Pinpoint the cell where the given text exists, returning its [X, Y] midpoint coordinate. 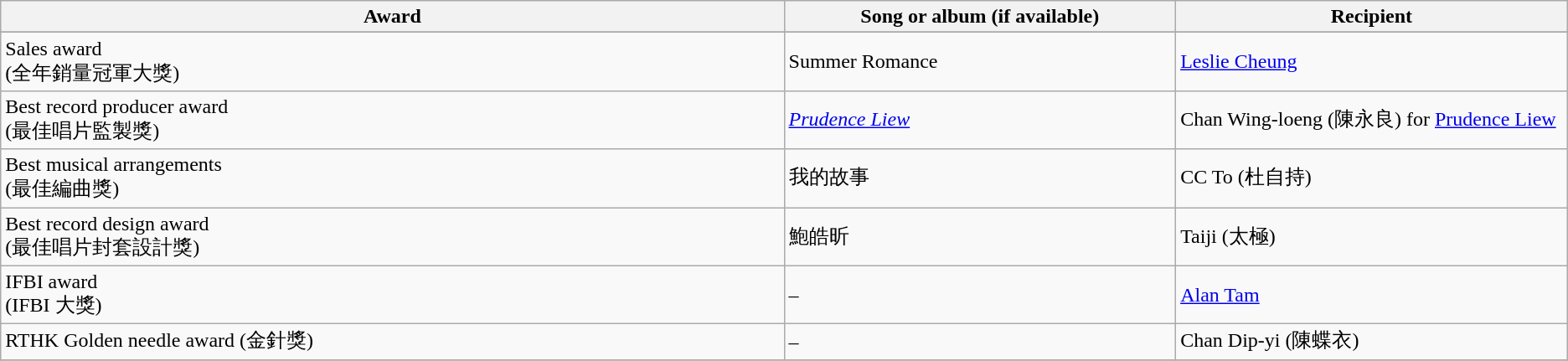
RTHK Golden needle award (金針獎) [392, 342]
Alan Tam [1372, 295]
IFBI award(IFBI 大獎) [392, 295]
Best musical arrangements(最佳編曲獎) [392, 178]
Chan Dip-yi (陳蝶衣) [1372, 342]
Song or album (if available) [980, 17]
Chan Wing-loeng (陳永良) for Prudence Liew [1372, 120]
Award [392, 17]
Prudence Liew [980, 120]
Sales award(全年銷量冠軍大獎) [392, 62]
CC To (杜自持) [1372, 178]
Summer Romance [980, 62]
Recipient [1372, 17]
Best record producer award(最佳唱片監製獎) [392, 120]
鮑皓昕 [980, 237]
Leslie Cheung [1372, 62]
Best record design award(最佳唱片封套設計獎) [392, 237]
我的故事 [980, 178]
Taiji (太極) [1372, 237]
